Return the (x, y) coordinate for the center point of the cell that contains the specified text.  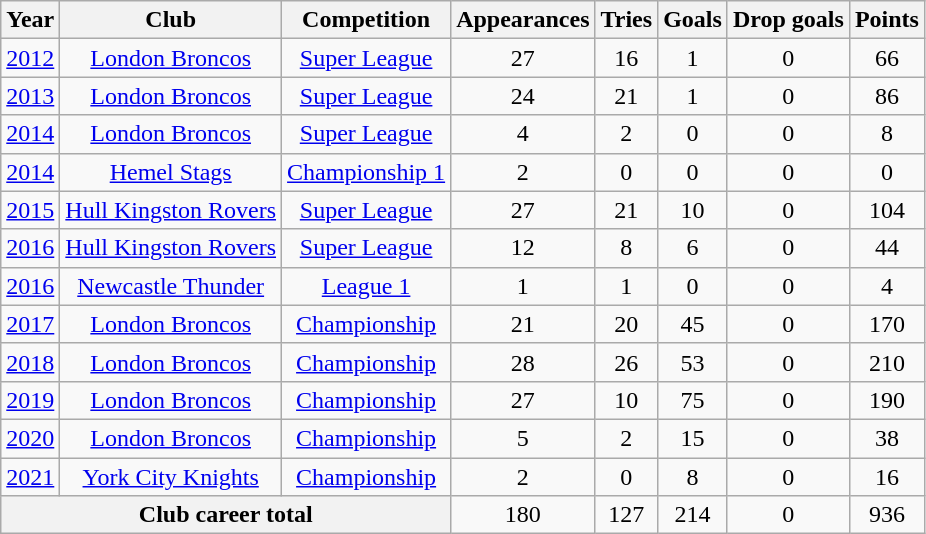
2019 (30, 400)
38 (886, 438)
Tries (626, 20)
86 (886, 96)
5 (523, 438)
44 (886, 248)
Year (30, 20)
45 (693, 324)
210 (886, 362)
28 (523, 362)
15 (693, 438)
Hemel Stags (171, 172)
20 (626, 324)
2015 (30, 210)
Goals (693, 20)
214 (693, 515)
Points (886, 20)
26 (626, 362)
League 1 (366, 286)
127 (626, 515)
2020 (30, 438)
Newcastle Thunder (171, 286)
Club career total (226, 515)
2021 (30, 477)
170 (886, 324)
2013 (30, 96)
936 (886, 515)
75 (693, 400)
53 (693, 362)
6 (693, 248)
Appearances (523, 20)
2012 (30, 58)
Competition (366, 20)
Championship 1 (366, 172)
2017 (30, 324)
104 (886, 210)
York City Knights (171, 477)
66 (886, 58)
180 (523, 515)
Drop goals (788, 20)
Club (171, 20)
190 (886, 400)
2018 (30, 362)
12 (523, 248)
24 (523, 96)
